Provide the (X, Y) coordinate of the cell's center where the given text is located.  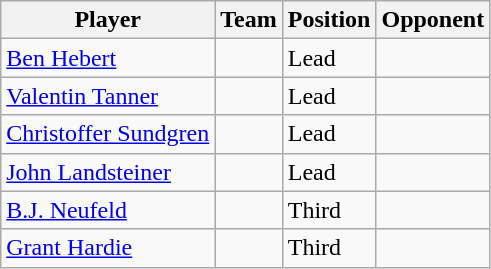
Grant Hardie (108, 248)
Player (108, 20)
Christoffer Sundgren (108, 134)
Valentin Tanner (108, 96)
Team (249, 20)
Opponent (433, 20)
Ben Hebert (108, 58)
John Landsteiner (108, 172)
Position (329, 20)
B.J. Neufeld (108, 210)
